Provide the (x, y) coordinate of the cell's center where the given text is located.  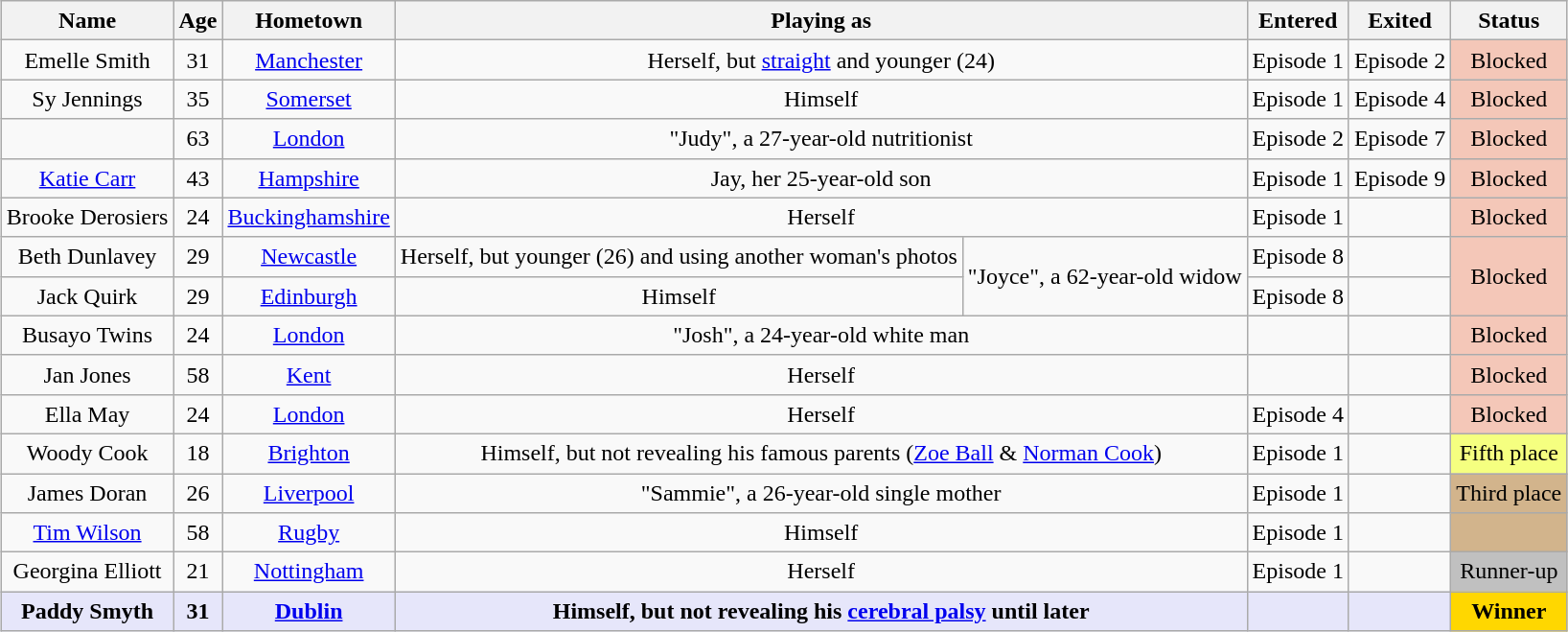
Somerset (309, 100)
Himself, but not revealing his cerebral palsy until later (820, 612)
Herself, but straight and younger (24) (820, 59)
26 (197, 493)
Buckinghamshire (309, 217)
Emelle Smith (87, 59)
Himself, but not revealing his famous parents (Zoe Ball & Norman Cook) (820, 453)
Rugby (309, 533)
Georgina Elliott (87, 572)
Woody Cook (87, 453)
Dublin (309, 612)
Herself, but younger (26) and using another woman's photos (679, 257)
Status (1509, 21)
Paddy Smyth (87, 612)
Katie Carr (87, 178)
James Doran (87, 493)
Jan Jones (87, 374)
Fifth place (1509, 453)
Kent (309, 374)
Jack Quirk (87, 295)
"Sammie", a 26-year-old single mother (820, 493)
43 (197, 178)
"Judy", a 27-year-old nutritionist (820, 138)
Age (197, 21)
Episode 7 (1399, 138)
Hometown (309, 21)
Name (87, 21)
Nottingham (309, 572)
Third place (1509, 493)
Hampshire (309, 178)
Episode 9 (1399, 178)
35 (197, 100)
Brooke Derosiers (87, 217)
Exited (1399, 21)
Beth Dunlavey (87, 257)
"Joyce", a 62-year-old widow (1104, 276)
Newcastle (309, 257)
Edinburgh (309, 295)
Manchester (309, 59)
"Josh", a 24-year-old white man (820, 336)
Tim Wilson (87, 533)
63 (197, 138)
Entered (1298, 21)
Runner-up (1509, 572)
Sy Jennings (87, 100)
18 (197, 453)
Ella May (87, 414)
Jay, her 25-year-old son (820, 178)
Winner (1509, 612)
Playing as (820, 21)
Brighton (309, 453)
21 (197, 572)
Liverpool (309, 493)
Busayo Twins (87, 336)
